Provide the [X, Y] coordinate of the cell's center where the given text is located.  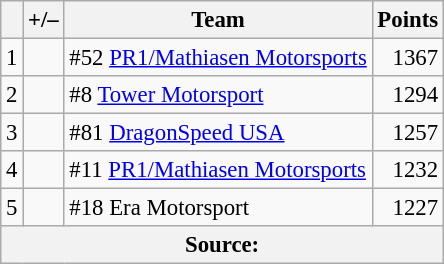
#81 DragonSpeed USA [218, 133]
2 [12, 95]
#11 PR1/Mathiasen Motorsports [218, 170]
4 [12, 170]
Source: [222, 245]
1232 [408, 170]
3 [12, 133]
1294 [408, 95]
#18 Era Motorsport [218, 208]
1257 [408, 133]
+/– [44, 20]
1367 [408, 58]
#52 PR1/Mathiasen Motorsports [218, 58]
Points [408, 20]
5 [12, 208]
#8 Tower Motorsport [218, 95]
1227 [408, 208]
Team [218, 20]
1 [12, 58]
